Determine the (X, Y) coordinate at the center of the cell enclosing the given text.  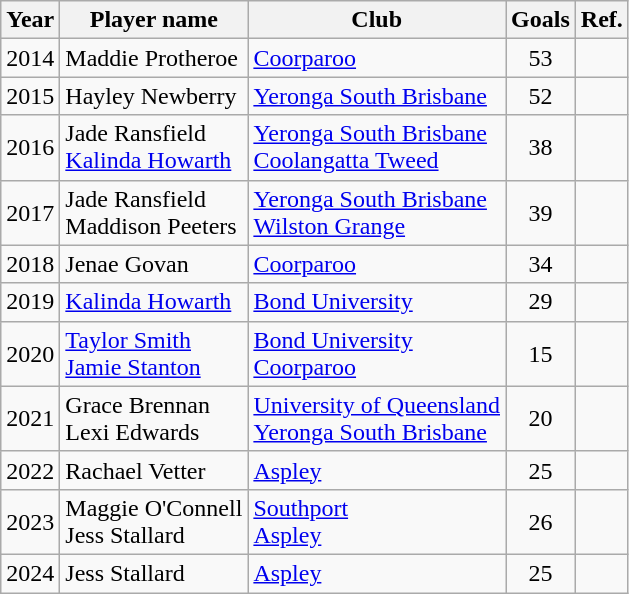
2015 (30, 96)
20 (541, 418)
34 (541, 264)
Jade Ransfield Maddison Peeters (154, 212)
2019 (30, 302)
2020 (30, 354)
Bond University Coorparoo (377, 354)
Player name (154, 20)
Rachael Vetter (154, 470)
2014 (30, 58)
Jenae Govan (154, 264)
Goals (541, 20)
15 (541, 354)
2021 (30, 418)
Yeronga South Brisbane Coolangatta Tweed (377, 148)
2018 (30, 264)
Year (30, 20)
2016 (30, 148)
Grace Brennan Lexi Edwards (154, 418)
2023 (30, 522)
Yeronga South Brisbane (377, 96)
52 (541, 96)
2022 (30, 470)
Yeronga South Brisbane Wilston Grange (377, 212)
Taylor Smith Jamie Stanton (154, 354)
2017 (30, 212)
29 (541, 302)
Ref. (602, 20)
2024 (30, 573)
Maddie Protheroe (154, 58)
53 (541, 58)
Club (377, 20)
Hayley Newberry (154, 96)
Jess Stallard (154, 573)
Bond University (377, 302)
Jade Ransfield Kalinda Howarth (154, 148)
26 (541, 522)
38 (541, 148)
Southport Aspley (377, 522)
39 (541, 212)
Kalinda Howarth (154, 302)
Maggie O'Connell Jess Stallard (154, 522)
University of Queensland Yeronga South Brisbane (377, 418)
